Pinpoint the cell where the given text exists, returning its (x, y) midpoint coordinate. 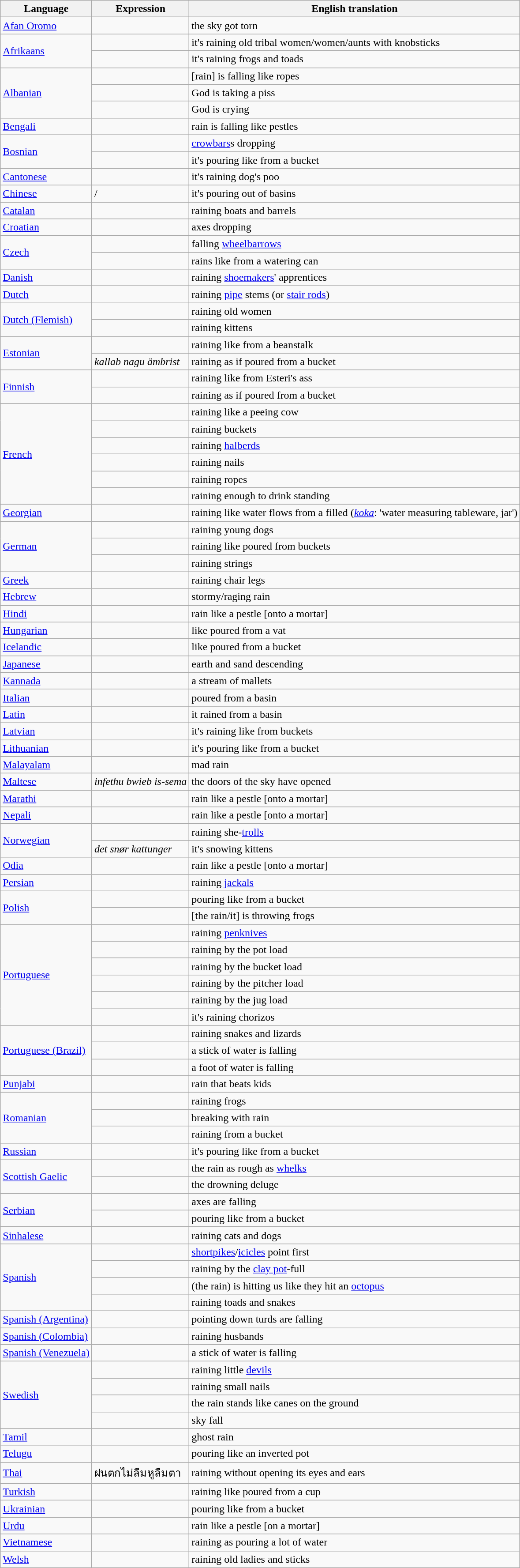
ฝนตกไม่ลืมหูลืมตา (140, 1473)
raining buckets (355, 429)
like poured from a bucket (355, 647)
Chinese (46, 193)
Persian (46, 882)
raining strings (355, 563)
rain like a pestle [on a mortar] (355, 1526)
pointing down turds are falling (355, 1319)
raining husbands (355, 1336)
Punjabi (46, 1084)
axes are falling (355, 1202)
it's pouring out of basins (355, 193)
axes dropping (355, 227)
Finnish (46, 387)
Catalan (46, 211)
Welsh (46, 1559)
Vietnamese (46, 1542)
raining by the pitcher load (355, 983)
crowbarss dropping (355, 143)
Scottish Gaelic (46, 1176)
Ukrainian (46, 1509)
raining like water flows from a filled (koka: 'water measuring tableware, jar') (355, 513)
raining jackals (355, 882)
Russian (46, 1151)
raining small nails (355, 1387)
Odia (46, 866)
rain is falling like pestles (355, 126)
Spanish (Venezuela) (46, 1353)
mad rain (355, 765)
Spanish (46, 1277)
the drowning deluge (355, 1185)
Thai (46, 1473)
breaking with rain (355, 1118)
Spanish (Argentina) (46, 1319)
raining enough to drink standing (355, 496)
Kannada (46, 681)
sky fall (355, 1420)
raining nails (355, 462)
raining like a peeing cow (355, 412)
Afrikaans (46, 51)
English translation (355, 9)
raining halberds (355, 445)
the rain as rough as whelks (355, 1168)
it's raining old tribal women/women/aunts with knobsticks (355, 42)
[rain] is falling like ropes (355, 76)
raining boats and barrels (355, 211)
Portuguese (46, 975)
raining as pouring a lot of water (355, 1542)
Sinhalese (46, 1235)
Swedish (46, 1395)
raining like poured from buckets (355, 547)
raining she-trolls (355, 832)
Albanian (46, 93)
Romanian (46, 1118)
Marathi (46, 799)
Malayalam (46, 765)
raining by the bucket load (355, 966)
a foot of water is falling (355, 1067)
raining by the jug load (355, 1000)
raining shoemakers' apprentices (355, 278)
it's raining frogs and toads (355, 59)
raining old ladies and sticks (355, 1559)
Hebrew (46, 597)
it's raining like from buckets (355, 731)
raining young dogs (355, 530)
Afan Oromo (46, 26)
the doors of the sky have opened (355, 782)
it rained from a basin (355, 714)
Bengali (46, 126)
Norwegian (46, 841)
Latin (46, 714)
Italian (46, 697)
raining by the pot load (355, 950)
raining toads and snakes (355, 1303)
raining kittens (355, 328)
Georgian (46, 513)
Dutch (46, 294)
raining frogs (355, 1101)
Cantonese (46, 177)
det snør kattunger (140, 849)
Serbian (46, 1210)
raining without opening its eyes and ears (355, 1473)
German (46, 547)
Urdu (46, 1526)
raining pipe stems (or stair rods) (355, 294)
Japanese (46, 664)
Bosnian (46, 151)
Icelandic (46, 647)
it's raining chorizos (355, 1017)
Turkish (46, 1492)
raining like from Esteri's ass (355, 378)
pouring like an inverted pot (355, 1454)
poured from a basin (355, 697)
infetħu bwieb is-sema (140, 782)
Hungarian (46, 630)
raining like poured from a cup (355, 1492)
raining penknives (355, 933)
God is taking a piss (355, 93)
Portuguese (Brazil) (46, 1051)
Spanish (Colombia) (46, 1336)
(the rain) is hitting us like they hit an octopus (355, 1286)
kallab nagu ämbrist (140, 362)
Lithuanian (46, 748)
Dutch (Flemish) (46, 320)
Estonian (46, 353)
rains like from a watering can (355, 261)
ghost rain (355, 1437)
Latvian (46, 731)
Greek (46, 580)
rain that beats kids (355, 1084)
Polish (46, 908)
Croatian (46, 227)
Expression (140, 9)
raining ropes (355, 479)
Tamil (46, 1437)
raining old women (355, 311)
shortpikes/icicles point first (355, 1252)
Danish (46, 278)
raining from a bucket (355, 1135)
Czech (46, 253)
raining little devils (355, 1370)
[the rain/it] is throwing frogs (355, 916)
raining cats and dogs (355, 1235)
God is crying (355, 109)
Maltese (46, 782)
stormy/raging rain (355, 597)
Language (46, 9)
a stream of mallets (355, 681)
raining by the clay pot-full (355, 1269)
like poured from a vat (355, 630)
/ (140, 193)
it's snowing kittens (355, 849)
the rain stands like canes on the ground (355, 1403)
raining chair legs (355, 580)
raining snakes and lizards (355, 1034)
falling wheelbarrows (355, 244)
it's raining dog's poo (355, 177)
Telugu (46, 1454)
French (46, 454)
raining like from a beanstalk (355, 345)
Hindi (46, 614)
earth and sand descending (355, 664)
the sky got torn (355, 26)
Nepali (46, 815)
